Search for the cell housing the specified text and yield its [x, y] center coordinate. 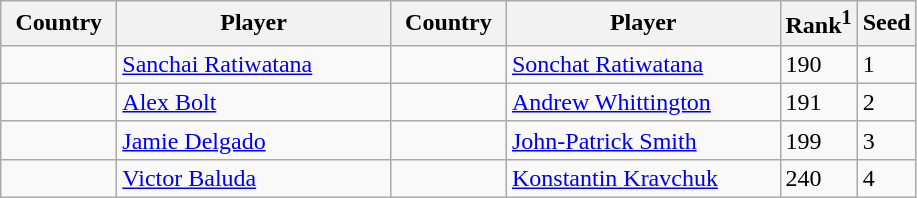
191 [818, 102]
190 [818, 64]
Andrew Whittington [643, 102]
Sanchai Ratiwatana [254, 64]
2 [886, 102]
Konstantin Kravchuk [643, 178]
Rank1 [818, 24]
Alex Bolt [254, 102]
1 [886, 64]
Victor Baluda [254, 178]
240 [818, 178]
Sonchat Ratiwatana [643, 64]
Seed [886, 24]
3 [886, 140]
199 [818, 140]
John-Patrick Smith [643, 140]
Jamie Delgado [254, 140]
4 [886, 178]
